Search for the cell housing the specified text and yield its [x, y] center coordinate. 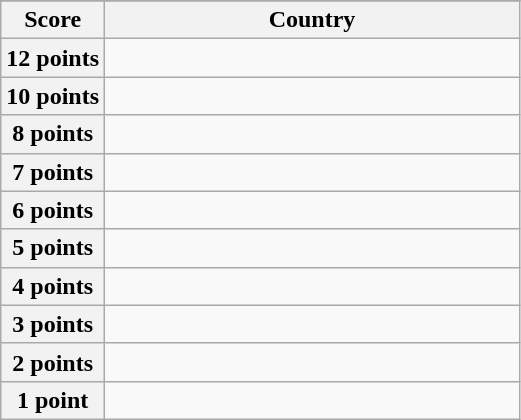
3 points [53, 324]
1 point [53, 400]
12 points [53, 58]
7 points [53, 172]
4 points [53, 286]
2 points [53, 362]
Country [312, 20]
10 points [53, 96]
6 points [53, 210]
Score [53, 20]
5 points [53, 248]
8 points [53, 134]
